Output the [X, Y] coordinate of the center of the cell containing the given text.  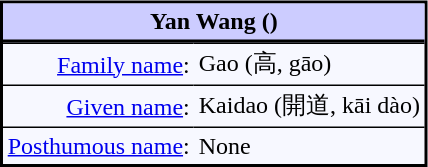
None [309, 145]
Family name: [98, 63]
Yan Wang () [214, 24]
Posthumous name: [98, 145]
Given name: [98, 105]
Gao (高, gāo) [309, 63]
Kaidao (開道, kāi dào) [309, 105]
